Capture the cell that displays the provided text and extract its (x, y) central coordinate. 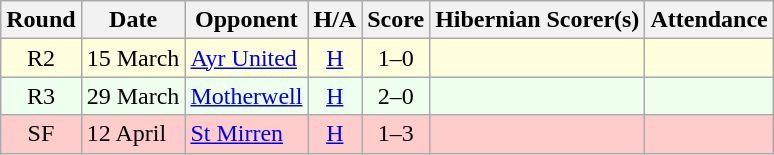
Date (133, 20)
Opponent (246, 20)
15 March (133, 58)
St Mirren (246, 134)
Ayr United (246, 58)
1–0 (396, 58)
1–3 (396, 134)
Round (41, 20)
12 April (133, 134)
H/A (335, 20)
Hibernian Scorer(s) (538, 20)
29 March (133, 96)
R2 (41, 58)
Attendance (709, 20)
Score (396, 20)
SF (41, 134)
R3 (41, 96)
2–0 (396, 96)
Motherwell (246, 96)
